Capture the cell that displays the provided text and extract its [X, Y] central coordinate. 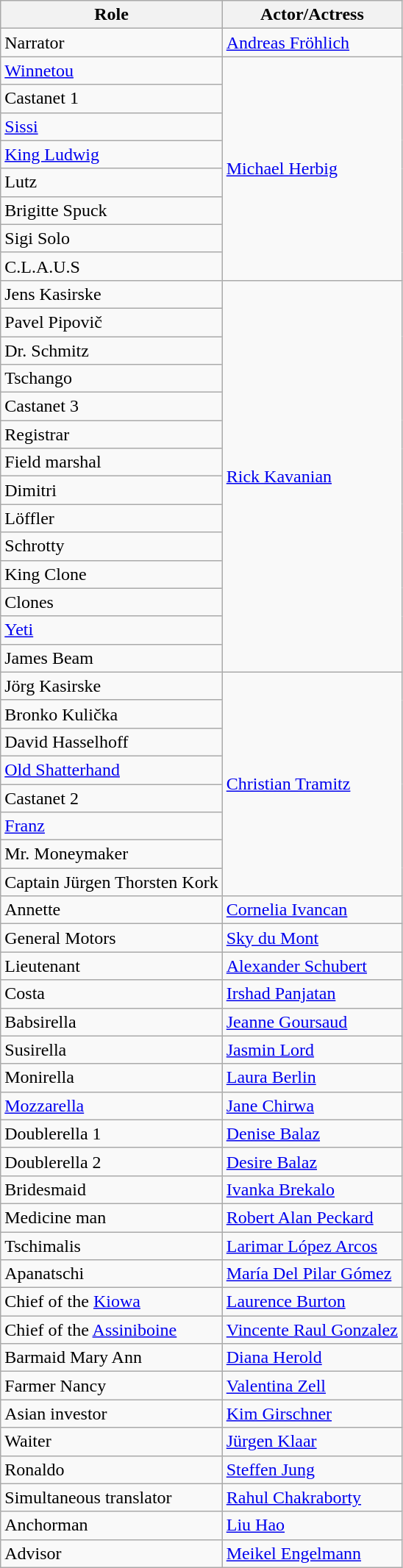
Mr. Moneymaker [112, 854]
General Motors [112, 938]
Valentina Zell [312, 1386]
Vincente Raul Gonzalez [312, 1330]
Old Shatterhand [112, 770]
Jasmin Lord [312, 1050]
Schrotty [112, 546]
Susirella [112, 1050]
Michael Herbig [312, 168]
Jörg Kasirske [112, 686]
Annette [112, 910]
Chief of the Assiniboine [112, 1330]
Castanet 2 [112, 798]
Löffler [112, 518]
Farmer Nancy [112, 1386]
Rick Kavanian [312, 476]
Steffen Jung [312, 1469]
Diana Herold [312, 1358]
María Del Pilar Gómez [312, 1274]
Ivanka Brekalo [312, 1189]
Sigi Solo [112, 238]
Denise Balaz [312, 1134]
Doublerella 1 [112, 1134]
Jens Kasirske [112, 294]
Dimitri [112, 490]
Franz [112, 826]
Winnetou [112, 71]
Anchorman [112, 1525]
Registrar [112, 434]
Lutz [112, 182]
King Ludwig [112, 154]
Jeanne Goursaud [312, 1022]
Christian Tramitz [312, 784]
Clones [112, 602]
Field marshal [112, 462]
Bridesmaid [112, 1189]
Advisor [112, 1553]
Actor/Actress [312, 15]
James Beam [112, 658]
Apanatschi [112, 1274]
Laurence Burton [312, 1302]
Ronaldo [112, 1469]
Andreas Fröhlich [312, 43]
Larimar López Arcos [312, 1246]
Kim Girschner [312, 1414]
Cornelia Ivancan [312, 910]
King Clone [112, 574]
Narrator [112, 43]
Alexander Schubert [312, 966]
Sky du Mont [312, 938]
Castanet 1 [112, 99]
Medicine man [112, 1217]
Captain Jürgen Thorsten Kork [112, 882]
Desire Balaz [312, 1161]
Waiter [112, 1442]
Bronko Kulička [112, 714]
Irshad Panjatan [312, 994]
Jane Chirwa [312, 1106]
David Hasselhoff [112, 742]
Sissi [112, 126]
Asian investor [112, 1414]
Role [112, 15]
Jürgen Klaar [312, 1442]
Monirella [112, 1078]
Dr. Schmitz [112, 351]
Pavel Pipovič [112, 322]
Rahul Chakraborty [312, 1497]
Mozzarella [112, 1106]
Doublerella 2 [112, 1161]
Robert Alan Peckard [312, 1217]
Costa [112, 994]
Laura Berlin [312, 1078]
Barmaid Mary Ann [112, 1358]
Brigitte Spuck [112, 210]
Chief of the Kiowa [112, 1302]
Meikel Engelmann [312, 1553]
Liu Hao [312, 1525]
Tschimalis [112, 1246]
Tschango [112, 379]
C.L.A.U.S [112, 266]
Yeti [112, 630]
Simultaneous translator [112, 1497]
Castanet 3 [112, 407]
Lieutenant [112, 966]
Babsirella [112, 1022]
